Capture the cell that displays the provided text and extract its [x, y] central coordinate. 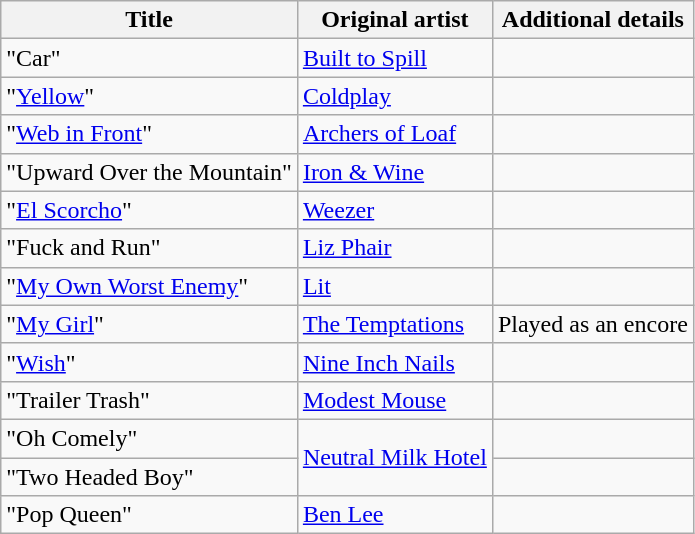
"My Own Worst Enemy" [150, 286]
"Car" [150, 58]
"Trailer Trash" [150, 400]
"Web in Front" [150, 134]
The Temptations [394, 324]
Additional details [592, 20]
Title [150, 20]
Nine Inch Nails [394, 362]
Neutral Milk Hotel [394, 457]
"Pop Queen" [150, 515]
Ben Lee [394, 515]
"My Girl" [150, 324]
"Yellow" [150, 96]
"Upward Over the Mountain" [150, 172]
Lit [394, 286]
"Fuck and Run" [150, 248]
"Oh Comely" [150, 438]
"El Scorcho" [150, 210]
Played as an encore [592, 324]
"Wish" [150, 362]
Original artist [394, 20]
Coldplay [394, 96]
Built to Spill [394, 58]
"Two Headed Boy" [150, 477]
Liz Phair [394, 248]
Iron & Wine [394, 172]
Weezer [394, 210]
Modest Mouse [394, 400]
Archers of Loaf [394, 134]
